Search for the cell housing the specified text and yield its [x, y] center coordinate. 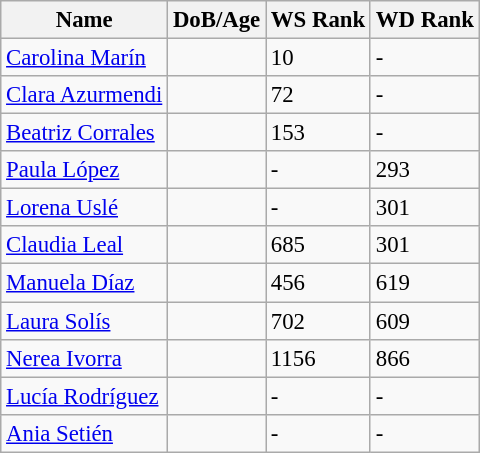
WS Rank [318, 20]
Clara Azurmendi [84, 95]
Nerea Ivorra [84, 358]
866 [424, 358]
153 [318, 133]
685 [318, 245]
Name [84, 20]
Paula López [84, 170]
Ania Setién [84, 433]
619 [424, 283]
Lucía Rodríguez [84, 396]
702 [318, 321]
Laura Solís [84, 321]
Beatriz Corrales [84, 133]
72 [318, 95]
293 [424, 170]
Carolina Marín [84, 58]
Claudia Leal [84, 245]
DoB/Age [217, 20]
1156 [318, 358]
Manuela Díaz [84, 283]
456 [318, 283]
10 [318, 58]
Lorena Uslé [84, 208]
WD Rank [424, 20]
609 [424, 321]
